Search for the cell housing the specified text and yield its (X, Y) center coordinate. 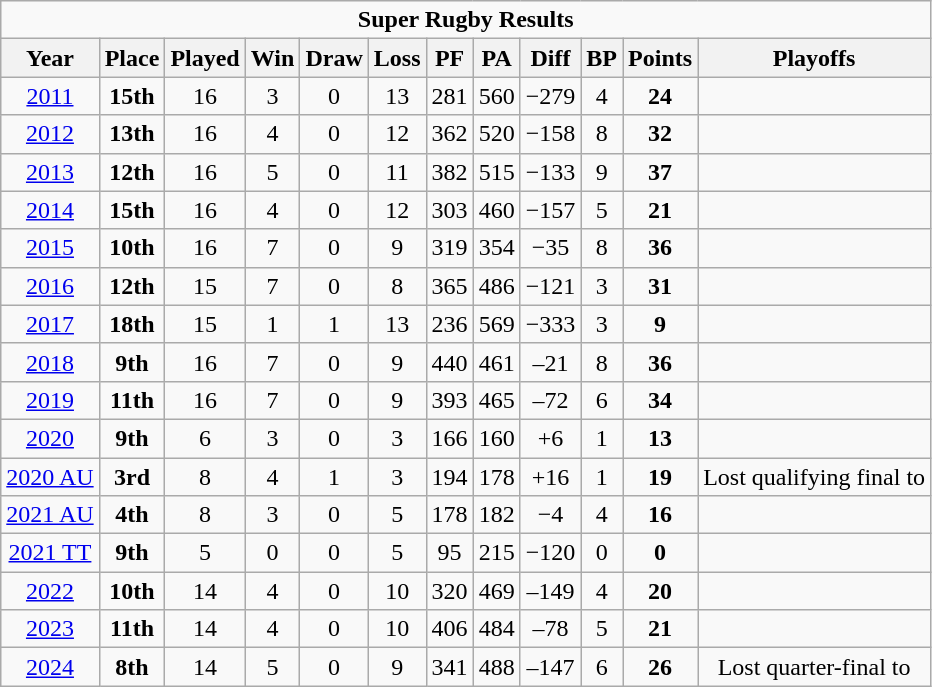
166 (450, 438)
2024 (50, 667)
Playoffs (814, 58)
13th (132, 134)
−279 (550, 96)
−35 (550, 248)
569 (496, 324)
8th (132, 667)
303 (450, 210)
2018 (50, 362)
+6 (550, 438)
–149 (550, 591)
515 (496, 172)
26 (660, 667)
Loss (397, 58)
–147 (550, 667)
236 (450, 324)
319 (450, 248)
BP (602, 58)
−157 (550, 210)
Win (272, 58)
488 (496, 667)
−333 (550, 324)
2022 (50, 591)
Lost qualifying final to (814, 477)
2017 (50, 324)
440 (450, 362)
320 (450, 591)
560 (496, 96)
Diff (550, 58)
460 (496, 210)
2020 AU (50, 477)
2013 (50, 172)
3rd (132, 477)
281 (450, 96)
95 (450, 553)
−4 (550, 515)
354 (496, 248)
341 (450, 667)
2011 (50, 96)
−133 (550, 172)
Draw (334, 58)
2020 (50, 438)
393 (450, 400)
2014 (50, 210)
382 (450, 172)
Year (50, 58)
PA (496, 58)
182 (496, 515)
24 (660, 96)
32 (660, 134)
–72 (550, 400)
Super Rugby Results (466, 20)
160 (496, 438)
2021 TT (50, 553)
469 (496, 591)
2023 (50, 629)
2015 (50, 248)
20 (660, 591)
2021 AU (50, 515)
11 (397, 172)
194 (450, 477)
486 (496, 286)
4th (132, 515)
520 (496, 134)
465 (496, 400)
PF (450, 58)
+16 (550, 477)
362 (450, 134)
37 (660, 172)
2012 (50, 134)
−121 (550, 286)
Points (660, 58)
Played (205, 58)
−158 (550, 134)
215 (496, 553)
365 (450, 286)
−120 (550, 553)
31 (660, 286)
34 (660, 400)
Place (132, 58)
–21 (550, 362)
Lost quarter-final to (814, 667)
2019 (50, 400)
2016 (50, 286)
406 (450, 629)
19 (660, 477)
18th (132, 324)
484 (496, 629)
–78 (550, 629)
461 (496, 362)
